Detect which cell encompasses the target text, then output its (X, Y) center coordinate. 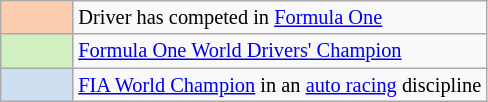
Formula One World Drivers' Champion (280, 51)
Driver has competed in Formula One (280, 17)
FIA World Champion in an auto racing discipline (280, 85)
